Output the (X, Y) coordinate of the center of the cell containing the given text.  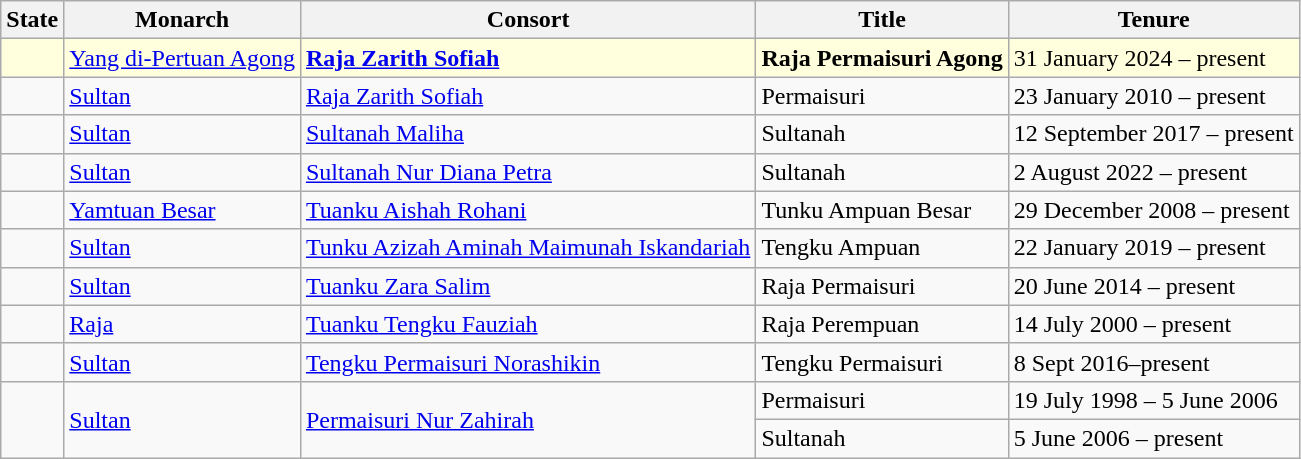
Raja Permaisuri (882, 286)
19 July 1998 – 5 June 2006 (1154, 400)
Consort (528, 20)
Tunku Azizah Aminah Maimunah Iskandariah (528, 248)
Permaisuri Nur Zahirah (528, 419)
Tunku Ampuan Besar (882, 210)
23 January 2010 – present (1154, 96)
State (32, 20)
22 January 2019 – present (1154, 248)
Tuanku Tengku Fauziah (528, 324)
Sultanah Nur Diana Petra (528, 172)
Tenure (1154, 20)
Tuanku Aishah Rohani (528, 210)
12 September 2017 – present (1154, 134)
Monarch (182, 20)
31 January 2024 – present (1154, 58)
Raja Perempuan (882, 324)
20 June 2014 – present (1154, 286)
Tuanku Zara Salim (528, 286)
8 Sept 2016–present (1154, 362)
Tengku Permaisuri (882, 362)
Raja (182, 324)
29 December 2008 – present (1154, 210)
14 July 2000 – present (1154, 324)
2 August 2022 – present (1154, 172)
Yang di-Pertuan Agong (182, 58)
Yamtuan Besar (182, 210)
Tengku Ampuan (882, 248)
5 June 2006 – present (1154, 438)
Title (882, 20)
Sultanah Maliha (528, 134)
Raja Permaisuri Agong (882, 58)
Tengku Permaisuri Norashikin (528, 362)
